From the cell containing the given text, extract its center point as (X, Y) coordinate. 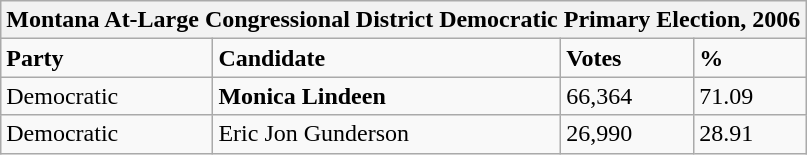
Montana At-Large Congressional District Democratic Primary Election, 2006 (404, 20)
Monica Lindeen (387, 96)
26,990 (628, 134)
71.09 (750, 96)
Eric Jon Gunderson (387, 134)
Votes (628, 58)
28.91 (750, 134)
Candidate (387, 58)
66,364 (628, 96)
% (750, 58)
Party (107, 58)
